Provide the (x, y) coordinate of the cell's center where the given text is located.  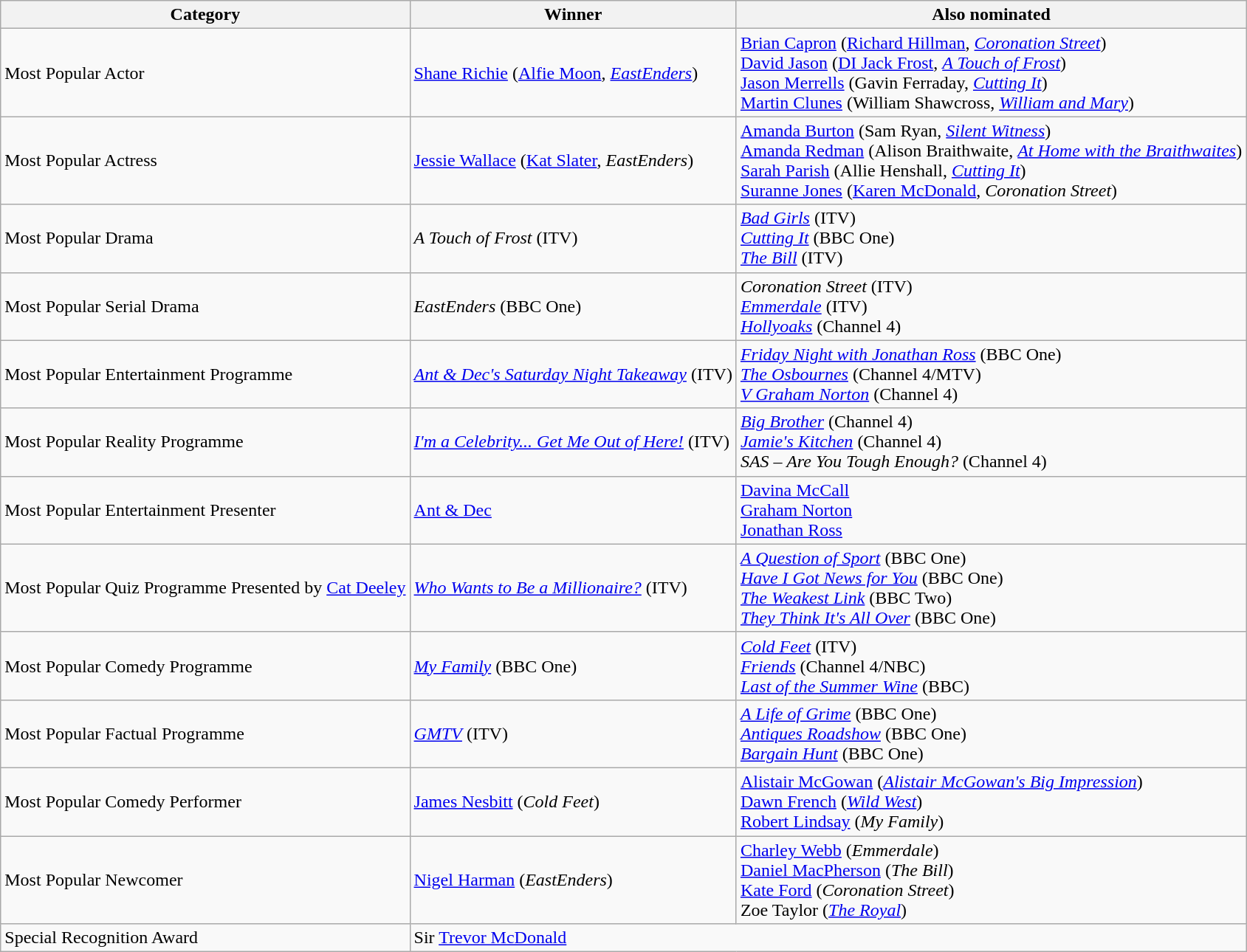
Sir Trevor McDonald (828, 938)
Most Popular Quiz Programme Presented by Cat Deeley (205, 587)
My Family (BBC One) (573, 666)
Special Recognition Award (205, 938)
EastEnders (BBC One) (573, 306)
Nigel Harman (EastEnders) (573, 880)
Big Brother (Channel 4)Jamie's Kitchen (Channel 4)SAS – Are You Tough Enough? (Channel 4) (991, 442)
A Touch of Frost (ITV) (573, 238)
Most Popular Actor (205, 72)
Most Popular Drama (205, 238)
Davina McCallGraham NortonJonathan Ross (991, 510)
Coronation Street (ITV)Emmerdale (ITV)Hollyoaks (Channel 4) (991, 306)
Most Popular Comedy Performer (205, 801)
I'm a Celebrity... Get Me Out of Here! (ITV) (573, 442)
Most Popular Entertainment Programme (205, 374)
Alistair McGowan (Alistair McGowan's Big Impression)Dawn French (Wild West)Robert Lindsay (My Family) (991, 801)
Most Popular Actress (205, 161)
Most Popular Serial Drama (205, 306)
Cold Feet (ITV)Friends (Channel 4/NBC)Last of the Summer Wine (BBC) (991, 666)
Most Popular Factual Programme (205, 734)
Most Popular Reality Programme (205, 442)
Bad Girls (ITV)Cutting It (BBC One)The Bill (ITV) (991, 238)
Who Wants to Be a Millionaire? (ITV) (573, 587)
GMTV (ITV) (573, 734)
Also nominated (991, 15)
Friday Night with Jonathan Ross (BBC One)The Osbournes (Channel 4/MTV)V Graham Norton (Channel 4) (991, 374)
Most Popular Comedy Programme (205, 666)
James Nesbitt (Cold Feet) (573, 801)
Ant & Dec (573, 510)
Category (205, 15)
Charley Webb (Emmerdale)Daniel MacPherson (The Bill)Kate Ford (Coronation Street)Zoe Taylor (The Royal) (991, 880)
Most Popular Newcomer (205, 880)
Winner (573, 15)
Shane Richie (Alfie Moon, EastEnders) (573, 72)
Jessie Wallace (Kat Slater, EastEnders) (573, 161)
Ant & Dec's Saturday Night Takeaway (ITV) (573, 374)
A Question of Sport (BBC One)Have I Got News for You (BBC One)The Weakest Link (BBC Two)They Think It's All Over (BBC One) (991, 587)
Most Popular Entertainment Presenter (205, 510)
A Life of Grime (BBC One)Antiques Roadshow (BBC One)Bargain Hunt (BBC One) (991, 734)
